Capture the cell that displays the provided text and extract its (x, y) central coordinate. 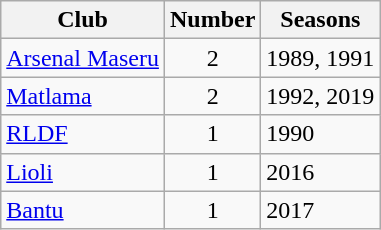
1992, 2019 (320, 96)
Matlama (83, 96)
Bantu (83, 210)
Club (83, 20)
2017 (320, 210)
1990 (320, 134)
2016 (320, 172)
Number (212, 20)
Seasons (320, 20)
Arsenal Maseru (83, 58)
1989, 1991 (320, 58)
Lioli (83, 172)
RLDF (83, 134)
